Detect which cell encompasses the target text, then output its [X, Y] center coordinate. 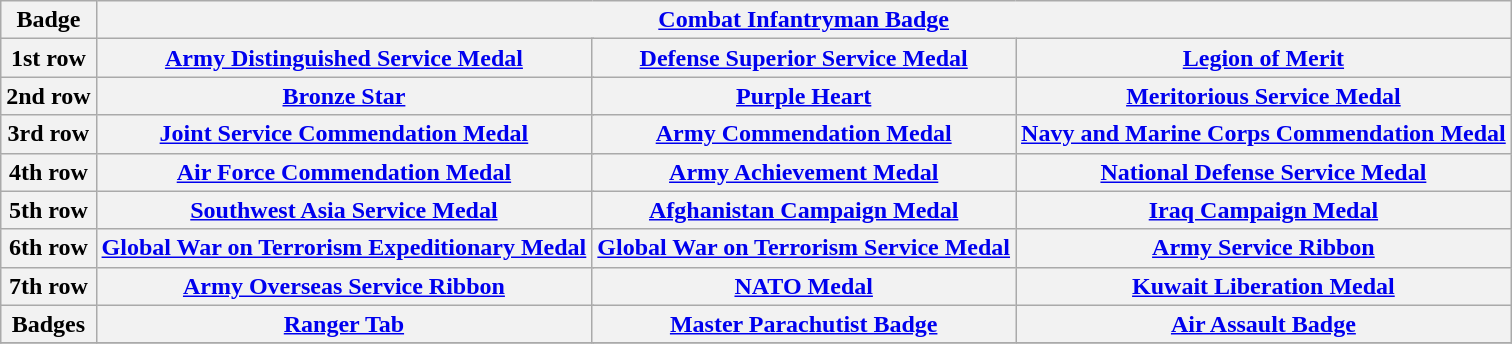
Badge [48, 20]
Ranger Tab [344, 324]
Army Achievement Medal [804, 172]
6th row [48, 248]
Army Overseas Service Ribbon [344, 286]
Global War on Terrorism Expeditionary Medal [344, 248]
Master Parachutist Badge [804, 324]
5th row [48, 210]
Badges [48, 324]
Purple Heart [804, 96]
Joint Service Commendation Medal [344, 134]
Southwest Asia Service Medal [344, 210]
Afghanistan Campaign Medal [804, 210]
4th row [48, 172]
3rd row [48, 134]
Navy and Marine Corps Commendation Medal [1264, 134]
Global War on Terrorism Service Medal [804, 248]
Combat Infantryman Badge [804, 20]
Army Commendation Medal [804, 134]
NATO Medal [804, 286]
Defense Superior Service Medal [804, 58]
2nd row [48, 96]
Kuwait Liberation Medal [1264, 286]
Army Distinguished Service Medal [344, 58]
Army Service Ribbon [1264, 248]
1st row [48, 58]
National Defense Service Medal [1264, 172]
7th row [48, 286]
Legion of Merit [1264, 58]
Iraq Campaign Medal [1264, 210]
Air Assault Badge [1264, 324]
Air Force Commendation Medal [344, 172]
Bronze Star [344, 96]
Meritorious Service Medal [1264, 96]
